For the text-containing cell, return its midpoint in [x, y] coordinate format. 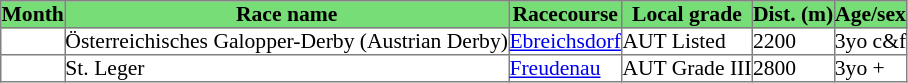
2200 [793, 42]
Freudenau [566, 68]
Race name [287, 14]
AUT Grade III [688, 68]
Month [33, 14]
Österreichisches Galopper-Derby (Austrian Derby) [287, 42]
3yo + [870, 68]
3yo c&f [870, 42]
St. Leger [287, 68]
Age/sex [870, 14]
AUT Listed [688, 42]
Dist. (m) [793, 14]
2800 [793, 68]
Local grade [688, 14]
Ebreichsdorf [566, 42]
Racecourse [566, 14]
